Provide the (x, y) coordinate of the cell's center where the given text is located.  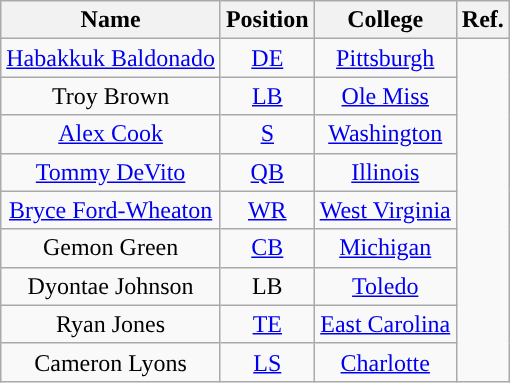
Ole Miss (385, 96)
Habakkuk Baldonado (111, 58)
East Carolina (385, 324)
Ryan Jones (111, 324)
S (267, 134)
Troy Brown (111, 96)
Washington (385, 134)
Tommy DeVito (111, 172)
West Virginia (385, 210)
Name (111, 20)
CB (267, 248)
LS (267, 362)
Charlotte (385, 362)
College (385, 20)
TE (267, 324)
Position (267, 20)
Ref. (482, 20)
Gemon Green (111, 248)
Illinois (385, 172)
WR (267, 210)
Pittsburgh (385, 58)
DE (267, 58)
QB (267, 172)
Toledo (385, 286)
Bryce Ford-Wheaton (111, 210)
Michigan (385, 248)
Dyontae Johnson (111, 286)
Cameron Lyons (111, 362)
Alex Cook (111, 134)
